Find where the given text appears and provide that cell's center as (x, y) coordinate. 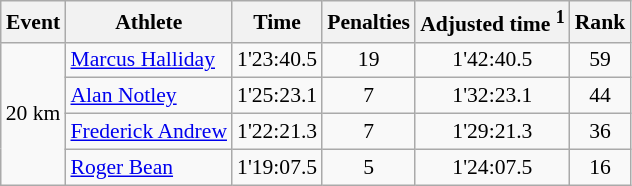
1'42:40.5 (492, 60)
1'23:40.5 (277, 60)
20 km (34, 113)
1'24:07.5 (492, 167)
Roger Bean (148, 167)
Adjusted time 1 (492, 22)
1'22:21.3 (277, 132)
1'32:23.1 (492, 96)
19 (368, 60)
Rank (600, 22)
Event (34, 22)
5 (368, 167)
Alan Notley (148, 96)
16 (600, 167)
Athlete (148, 22)
Penalties (368, 22)
Time (277, 22)
36 (600, 132)
Frederick Andrew (148, 132)
Marcus Halliday (148, 60)
1'29:21.3 (492, 132)
44 (600, 96)
1'19:07.5 (277, 167)
1'25:23.1 (277, 96)
59 (600, 60)
